Provide the [x, y] coordinate of the cell's center where the given text is located.  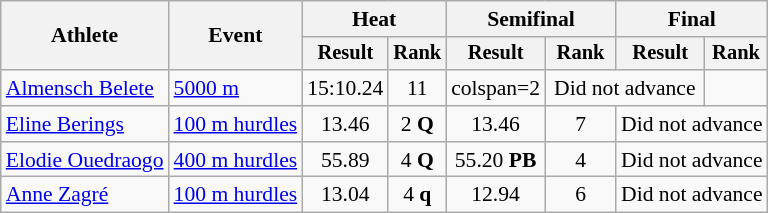
Anne Zagré [85, 195]
15:10.24 [345, 88]
4 [580, 160]
Elodie Ouedraogo [85, 160]
Almensch Belete [85, 88]
5000 m [236, 88]
12.94 [496, 195]
400 m hurdles [236, 160]
11 [417, 88]
Athlete [85, 36]
2 Q [417, 124]
4 q [417, 195]
6 [580, 195]
Heat [374, 19]
colspan=2 [496, 88]
55.20 PB [496, 160]
Eline Berings [85, 124]
13.04 [345, 195]
Event [236, 36]
Semifinal [531, 19]
Final [692, 19]
4 Q [417, 160]
55.89 [345, 160]
7 [580, 124]
